Find where the given text appears and provide that cell's center as [x, y] coordinate. 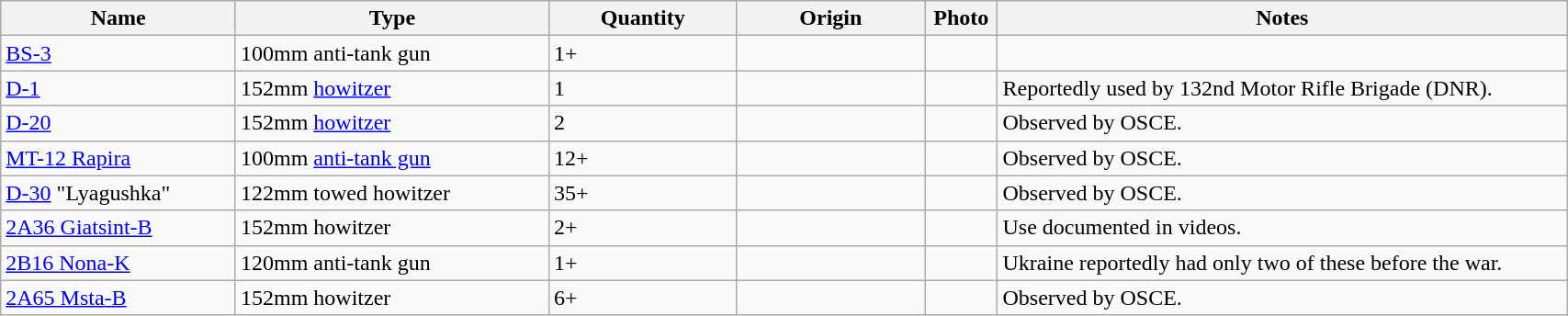
2A36 Giatsint-B [118, 228]
2A65 Msta-B [118, 298]
Use documented in videos. [1282, 228]
Notes [1282, 18]
Photo [961, 18]
D-20 [118, 123]
2 [643, 123]
BS-3 [118, 53]
35+ [643, 193]
Quantity [643, 18]
120mm anti-tank gun [391, 263]
Type [391, 18]
122mm towed howitzer [391, 193]
Origin [830, 18]
2+ [643, 228]
MT-12 Rapira [118, 158]
D-30 "Lyagushka" [118, 193]
Reportedly used by 132nd Motor Rifle Brigade (DNR). [1282, 88]
12+ [643, 158]
6+ [643, 298]
1 [643, 88]
2B16 Nona-K [118, 263]
Name [118, 18]
D-1 [118, 88]
Ukraine reportedly had only two of these before the war. [1282, 263]
